Search for the cell housing the specified text and yield its (x, y) center coordinate. 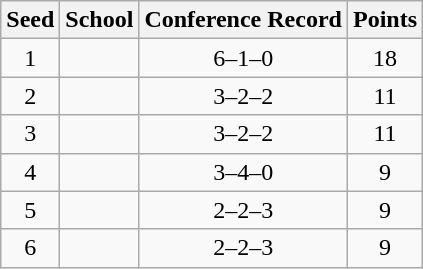
Conference Record (244, 20)
6 (30, 248)
3–4–0 (244, 172)
5 (30, 210)
6–1–0 (244, 58)
2 (30, 96)
4 (30, 172)
Points (384, 20)
3 (30, 134)
Seed (30, 20)
School (100, 20)
18 (384, 58)
1 (30, 58)
